Search for the cell housing the specified text and yield its (X, Y) center coordinate. 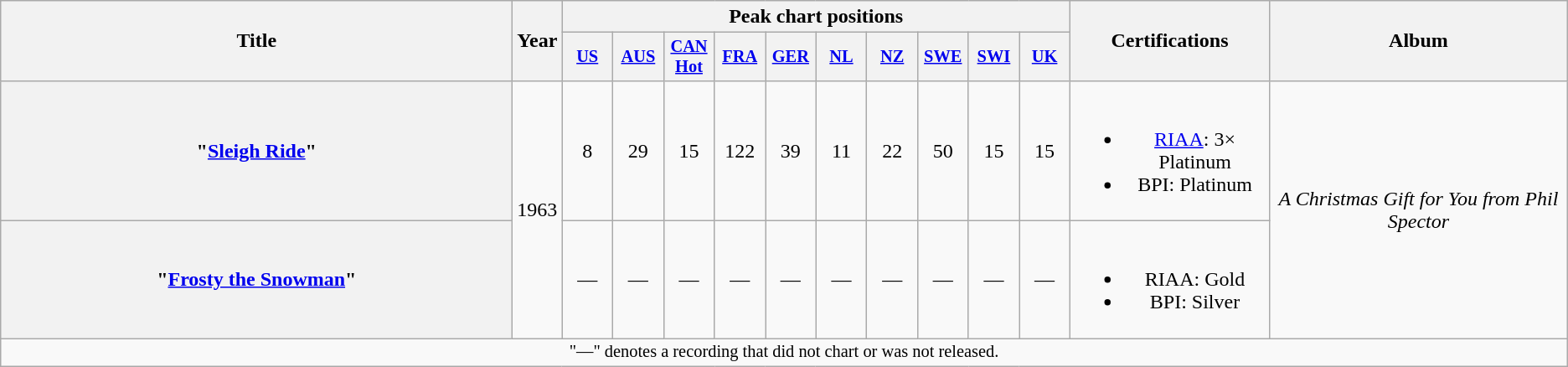
22 (893, 151)
NL (841, 57)
GER (791, 57)
8 (588, 151)
CANHot (689, 57)
UK (1045, 57)
RIAA: 3× PlatinumBPI: Platinum (1169, 151)
SWE (943, 57)
Album (1419, 41)
11 (841, 151)
RIAA: GoldBPI: Silver (1169, 280)
"Frosty the Snowman" (256, 280)
A Christmas Gift for You from Phil Spector (1419, 209)
"—" denotes a recording that did not chart or was not released. (784, 353)
SWI (993, 57)
AUS (638, 57)
NZ (893, 57)
50 (943, 151)
US (588, 57)
122 (740, 151)
FRA (740, 57)
Certifications (1169, 41)
1963 (538, 209)
29 (638, 151)
Peak chart positions (816, 17)
Title (256, 41)
"Sleigh Ride" (256, 151)
Year (538, 41)
39 (791, 151)
